Return the [x, y] coordinate for the center point of the cell that contains the specified text.  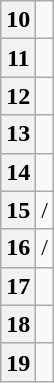
15 [18, 210]
10 [18, 20]
12 [18, 96]
16 [18, 248]
11 [18, 58]
14 [18, 172]
13 [18, 134]
19 [18, 362]
18 [18, 324]
17 [18, 286]
